Output the (X, Y) coordinate of the center of the cell containing the given text.  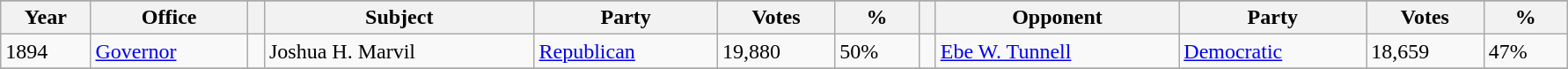
Ebe W. Tunnell (1058, 51)
Subject (399, 18)
Republican (626, 51)
1894 (46, 51)
Governor (169, 51)
Joshua H. Marvil (399, 51)
Year (46, 18)
18,659 (1425, 51)
19,880 (776, 51)
47% (1526, 51)
Democratic (1272, 51)
Office (169, 18)
50% (876, 51)
Opponent (1058, 18)
